Find where the given text appears and provide that cell's center as [X, Y] coordinate. 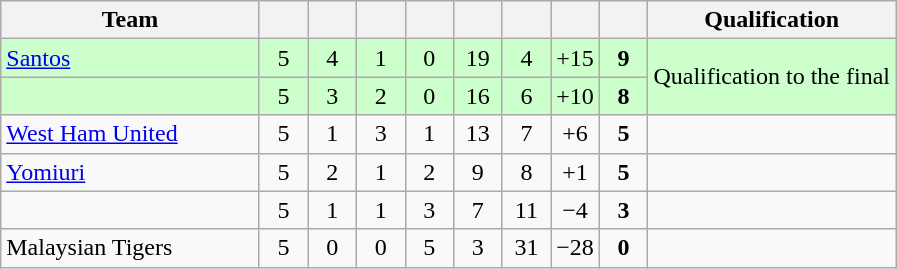
Qualification to the final [772, 77]
6 [526, 96]
+6 [576, 134]
−4 [576, 210]
+1 [576, 172]
Santos [130, 58]
16 [478, 96]
West Ham United [130, 134]
Malaysian Tigers [130, 248]
Yomiuri [130, 172]
13 [478, 134]
+15 [576, 58]
31 [526, 248]
+10 [576, 96]
Team [130, 20]
19 [478, 58]
Qualification [772, 20]
−28 [576, 248]
11 [526, 210]
